Determine the (X, Y) coordinate at the center of the cell enclosing the given text.  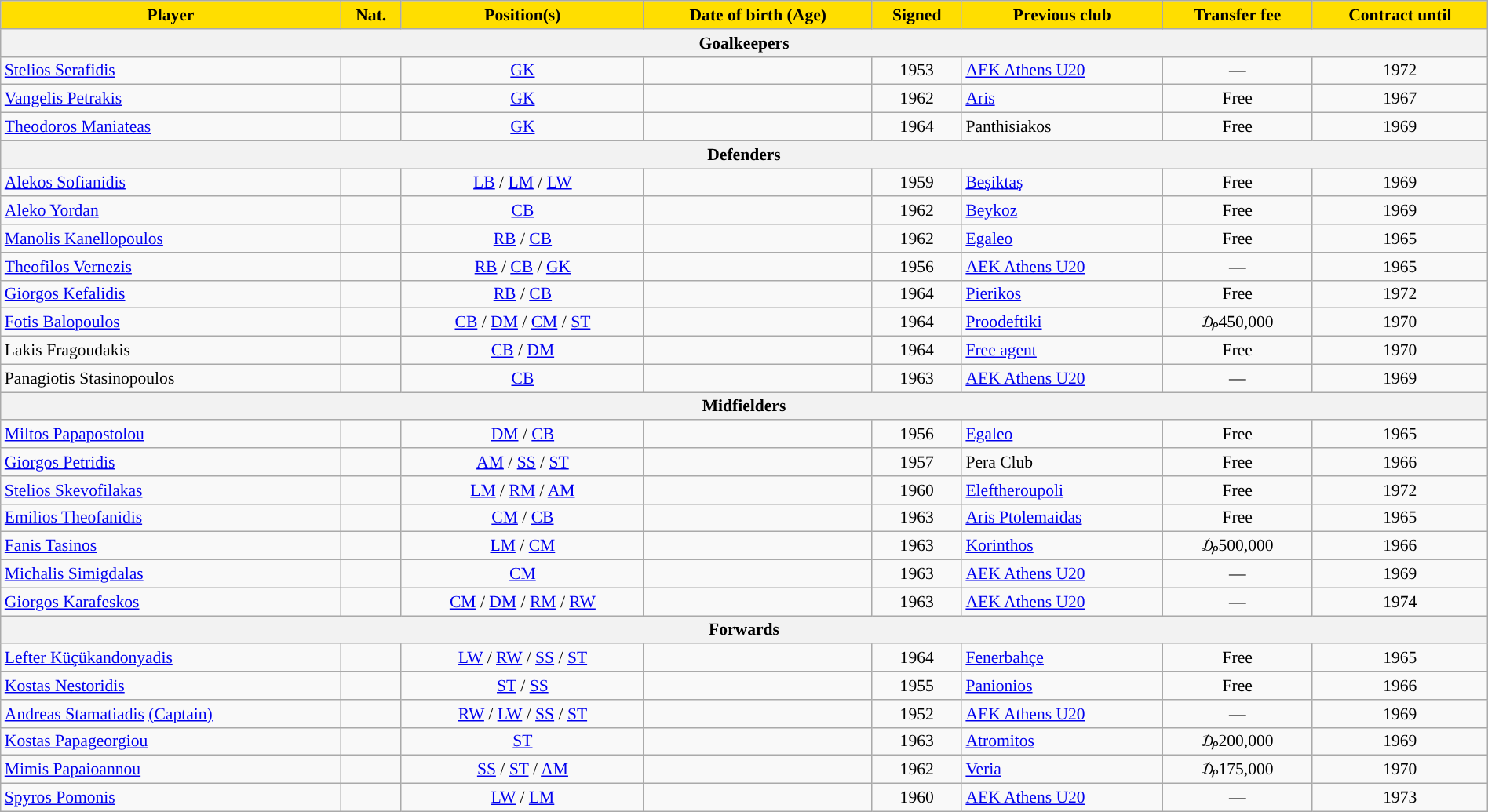
Lakis Fragoudakis (171, 351)
Korinthos (1062, 546)
Panthisiakos (1062, 127)
CM / CB (523, 518)
1974 (1400, 602)
LB / LM / LW (523, 183)
LM / CM (523, 546)
1957 (917, 462)
LM / RM / AM (523, 490)
Midfielders (744, 406)
Previous club (1062, 15)
Michalis Simigdalas (171, 574)
Alekos Sofianidis (171, 183)
₯500,000 (1237, 546)
Panionios (1062, 686)
1953 (917, 71)
Veria (1062, 770)
Defenders (744, 155)
AM / SS / ST (523, 462)
Goalkeepers (744, 43)
1967 (1400, 99)
ST / SS (523, 686)
SS / ST / AM (523, 770)
Position(s) (523, 15)
Aris Ptolemaidas (1062, 518)
1959 (917, 183)
Forwards (744, 630)
Fenerbahçe (1062, 658)
CB / DM / CM / ST (523, 322)
Spyros Pomonis (171, 798)
Free agent (1062, 351)
DM / CB (523, 435)
Fotis Balopoulos (171, 322)
Proodeftiki (1062, 322)
Kostas Nestoridis (171, 686)
Contract until (1400, 15)
Mimis Papaioannou (171, 770)
Lefter Küçükandonyadis (171, 658)
CM (523, 574)
Eleftheroupoli (1062, 490)
Date of birth (Age) (758, 15)
Giorgos Kefalidis (171, 294)
1952 (917, 714)
₯175,000 (1237, 770)
₯450,000 (1237, 322)
Emilios Theofanidis (171, 518)
Atromitos (1062, 741)
Panagiotis Stasinopoulos (171, 378)
Theofilos Vernezis (171, 267)
Pera Club (1062, 462)
₯200,000 (1237, 741)
RW / LW / SS / ST (523, 714)
RB / CB / GK (523, 267)
Andreas Stamatiadis (Captain) (171, 714)
Beykoz (1062, 211)
Giorgos Karafeskos (171, 602)
Aris (1062, 99)
Vangelis Petrakis (171, 99)
Manolis Kanellopoulos (171, 239)
Miltos Papapostolou (171, 435)
Transfer fee (1237, 15)
Nat. (370, 15)
Stelios Skevofilakas (171, 490)
Beşiktaş (1062, 183)
Pierikos (1062, 294)
Signed (917, 15)
Stelios Serafidis (171, 71)
Giorgos Petridis (171, 462)
ST (523, 741)
Player (171, 15)
CB / DM (523, 351)
Aleko Yordan (171, 211)
LW / LM (523, 798)
CM / DM / RM / RW (523, 602)
Kostas Papageorgiou (171, 741)
Theodoros Maniateas (171, 127)
1955 (917, 686)
1973 (1400, 798)
Fanis Tasinos (171, 546)
LW / RW / SS / ST (523, 658)
